Return [x, y] of the center of cell containing provided text 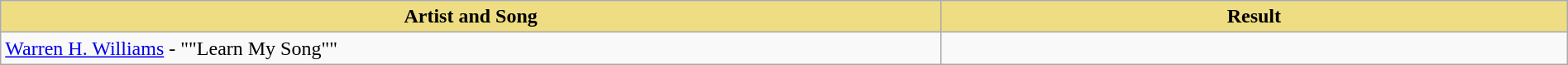
Result [1254, 17]
Artist and Song [471, 17]
Warren H. Williams - ""Learn My Song"" [471, 48]
